Identify which cell holds the provided text, then report its [x, y] central coordinate. 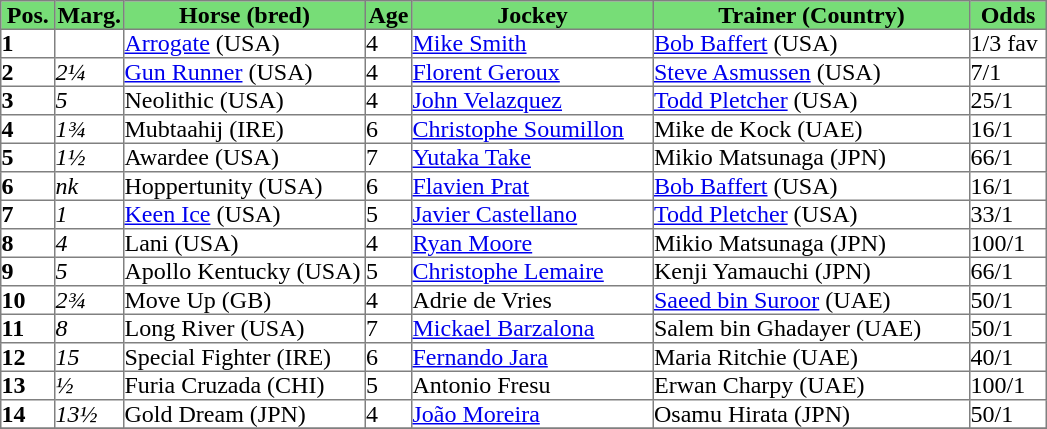
Erwan Charpy (UAE) [811, 385]
9 [28, 271]
14 [28, 414]
Adrie de Vries [533, 300]
nk [90, 186]
Pos. [28, 15]
10 [28, 300]
Neolithic (USA) [245, 100]
Awardee (USA) [245, 157]
Mubtaahij (IRE) [245, 129]
Mike Smith [533, 43]
1/3 fav [1008, 43]
Antonio Fresu [533, 385]
Trainer (Country) [811, 15]
Yutaka Take [533, 157]
3 [28, 100]
Saeed bin Suroor (UAE) [811, 300]
Osamu Hirata (JPN) [811, 414]
John Velazquez [533, 100]
2¾ [90, 300]
Maria Ritchie (UAE) [811, 357]
Javier Castellano [533, 214]
Arrogate (USA) [245, 43]
1¾ [90, 129]
Mike de Kock (UAE) [811, 129]
Mickael Barzalona [533, 328]
Furia Cruzada (CHI) [245, 385]
Lani (USA) [245, 243]
Hoppertunity (USA) [245, 186]
Move Up (GB) [245, 300]
Kenji Yamauchi (JPN) [811, 271]
Special Fighter (IRE) [245, 357]
Steve Asmussen (USA) [811, 72]
13½ [90, 414]
Jockey [533, 15]
Ryan Moore [533, 243]
2¼ [90, 72]
33/1 [1008, 214]
Horse (bred) [245, 15]
Fernando Jara [533, 357]
7/1 [1008, 72]
2 [28, 72]
Long River (USA) [245, 328]
João Moreira [533, 414]
Gun Runner (USA) [245, 72]
Keen Ice (USA) [245, 214]
Apollo Kentucky (USA) [245, 271]
25/1 [1008, 100]
Marg. [90, 15]
Florent Geroux [533, 72]
Age [388, 15]
11 [28, 328]
12 [28, 357]
Salem bin Ghadayer (UAE) [811, 328]
Christophe Soumillon [533, 129]
Flavien Prat [533, 186]
Gold Dream (JPN) [245, 414]
Odds [1008, 15]
Christophe Lemaire [533, 271]
15 [90, 357]
½ [90, 385]
1½ [90, 157]
13 [28, 385]
40/1 [1008, 357]
